Return the (X, Y) coordinate for the center point of the cell that contains the specified text.  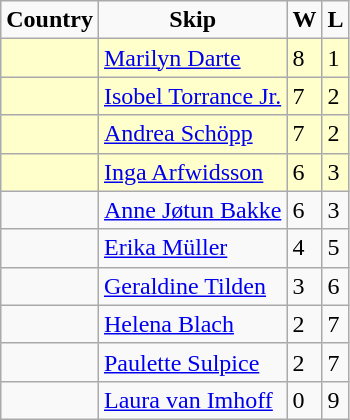
Helena Blach (192, 324)
1 (336, 58)
8 (304, 58)
Paulette Sulpice (192, 362)
Anne Jøtun Bakke (192, 210)
Isobel Torrance Jr. (192, 96)
Inga Arfwidsson (192, 172)
Geraldine Tilden (192, 286)
L (336, 20)
5 (336, 248)
4 (304, 248)
Erika Müller (192, 248)
Laura van Imhoff (192, 400)
W (304, 20)
9 (336, 400)
0 (304, 400)
Marilyn Darte (192, 58)
Andrea Schöpp (192, 134)
Skip (192, 20)
Country (50, 20)
